Output the (X, Y) coordinate of the center of the cell containing the given text.  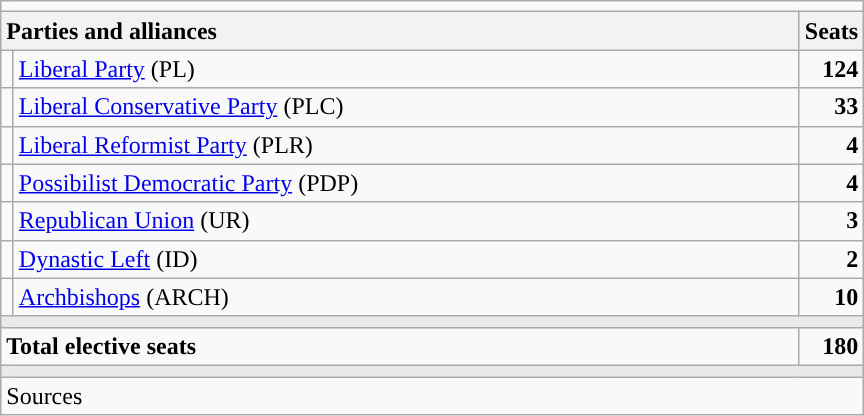
124 (831, 69)
10 (831, 297)
2 (831, 259)
Parties and alliances (400, 31)
Republican Union (UR) (406, 221)
3 (831, 221)
Sources (432, 395)
Total elective seats (400, 346)
Seats (831, 31)
Archbishops (ARCH) (406, 297)
Possibilist Democratic Party (PDP) (406, 183)
Dynastic Left (ID) (406, 259)
Liberal Party (PL) (406, 69)
180 (831, 346)
Liberal Reformist Party (PLR) (406, 145)
Liberal Conservative Party (PLC) (406, 107)
33 (831, 107)
